For the text-containing cell, return its midpoint in [X, Y] coordinate format. 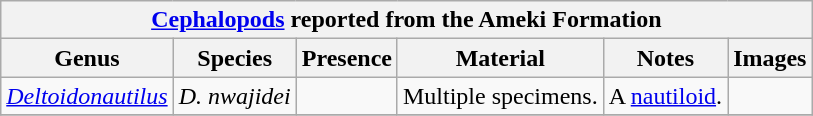
Notes [665, 58]
Material [500, 58]
Deltoidonautilus [87, 96]
D. nwajidei [234, 96]
Species [234, 58]
Genus [87, 58]
Presence [346, 58]
A nautiloid. [665, 96]
Cephalopods reported from the Ameki Formation [406, 20]
Images [770, 58]
Multiple specimens. [500, 96]
